Find where the given text appears and provide that cell's center as [X, Y] coordinate. 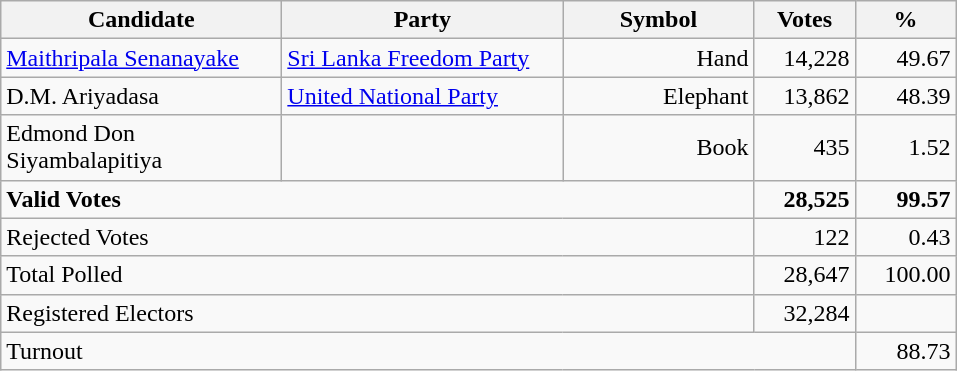
Sri Lanka Freedom Party [422, 58]
49.67 [906, 58]
Rejected Votes [378, 237]
13,862 [804, 96]
Candidate [142, 20]
88.73 [906, 351]
% [906, 20]
D.M. Ariyadasa [142, 96]
Party [422, 20]
Hand [658, 58]
Elephant [658, 96]
435 [804, 148]
100.00 [906, 275]
122 [804, 237]
Valid Votes [378, 199]
Maithripala Senanayake [142, 58]
1.52 [906, 148]
14,228 [804, 58]
99.57 [906, 199]
United National Party [422, 96]
0.43 [906, 237]
48.39 [906, 96]
Registered Electors [378, 313]
Edmond Don Siyambalapitiya [142, 148]
Book [658, 148]
28,525 [804, 199]
Total Polled [378, 275]
28,647 [804, 275]
Turnout [428, 351]
Symbol [658, 20]
Votes [804, 20]
32,284 [804, 313]
